Scan for the cell matching the given text and deliver its (X, Y) coordinate at center. 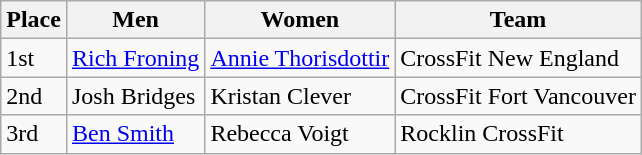
Annie Thorisdottir (300, 58)
1st (34, 58)
Rebecca Voigt (300, 134)
Josh Bridges (135, 96)
Rocklin CrossFit (518, 134)
Kristan Clever (300, 96)
CrossFit New England (518, 58)
Place (34, 20)
Team (518, 20)
2nd (34, 96)
Men (135, 20)
Women (300, 20)
CrossFit Fort Vancouver (518, 96)
Ben Smith (135, 134)
Rich Froning (135, 58)
3rd (34, 134)
